For the text-containing cell, return its midpoint in (x, y) coordinate format. 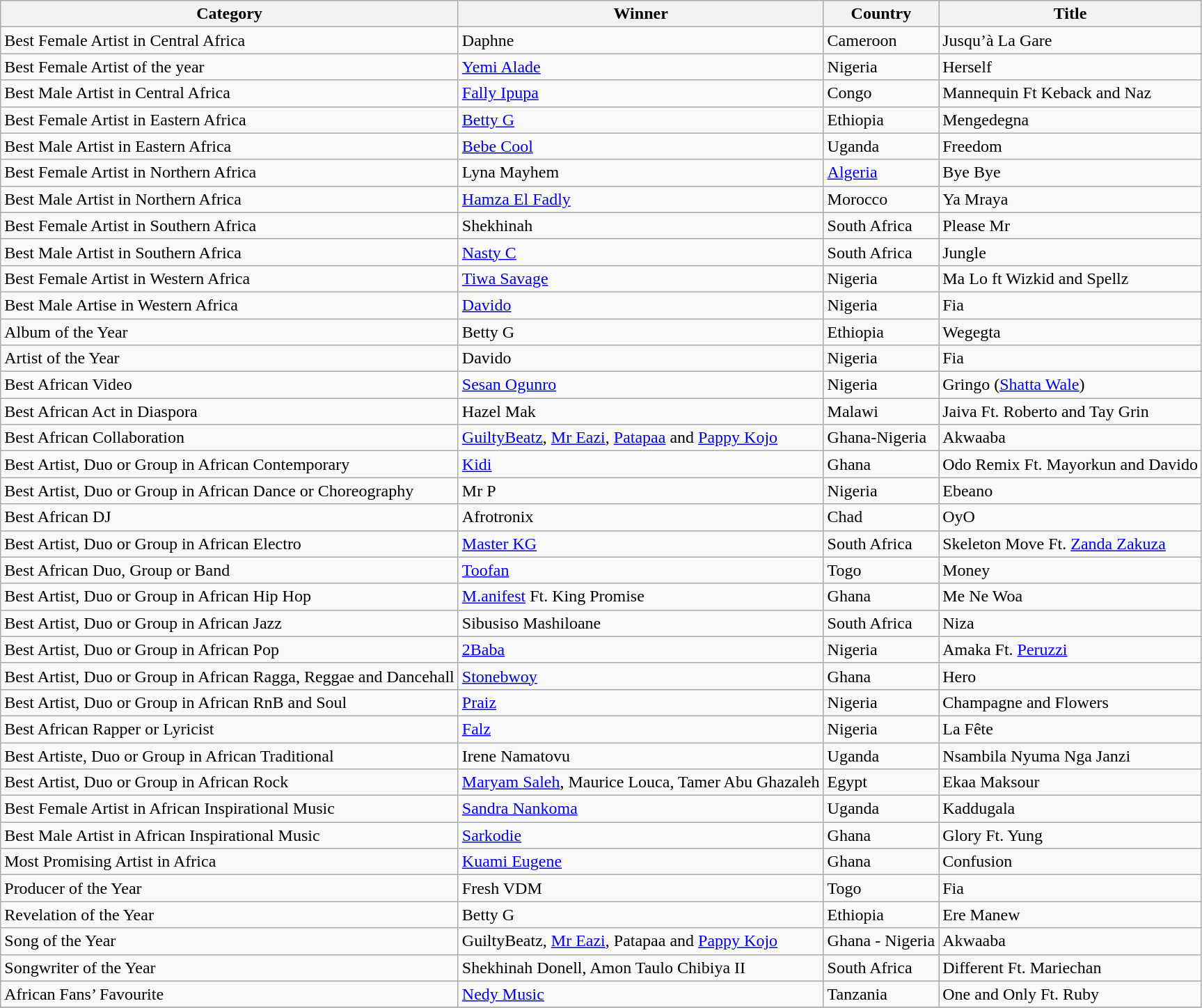
Cameroon (881, 40)
Nedy Music (640, 994)
Amaka Ft. Peruzzi (1070, 649)
Wegegta (1070, 332)
Songwriter of the Year (230, 968)
Herself (1070, 67)
Fally Ipupa (640, 93)
Ghana-Nigeria (881, 438)
2Baba (640, 649)
Revelation of the Year (230, 915)
Maryam Saleh, Maurice Louca, Tamer Abu Ghazaleh (640, 782)
Please Mr (1070, 226)
Gringo (Shatta Wale) (1070, 385)
Ma Lo ft Wizkid and Spellz (1070, 278)
Album of the Year (230, 332)
Best Artist, Duo or Group in African Dance or Choreography (230, 491)
Congo (881, 93)
Best Artist, Duo or Group in African Jazz (230, 623)
Ghana - Nigeria (881, 941)
Hamza El Fadly (640, 199)
Mannequin Ft Keback and Naz (1070, 93)
Niza (1070, 623)
Ya Mraya (1070, 199)
Skeleton Move Ft. Zanda Zakuza (1070, 544)
Kuami Eugene (640, 862)
Kidi (640, 464)
Morocco (881, 199)
Bebe Cool (640, 146)
Money (1070, 570)
Most Promising Artist in Africa (230, 862)
Best African Rapper or Lyricist (230, 729)
Best Artist, Duo or Group in African Ragga, Reggae and Dancehall (230, 676)
Sandra Nankoma (640, 809)
Shekhinah Donell, Amon Taulo Chibiya II (640, 968)
M.anifest Ft. King Promise (640, 597)
Best Female Artist in Northern Africa (230, 173)
Chad (881, 517)
Stonebwoy (640, 676)
African Fans’ Favourite (230, 994)
Best African Collaboration (230, 438)
Ere Manew (1070, 915)
Best Male Artise in Western Africa (230, 305)
Best African DJ (230, 517)
Mengedegna (1070, 120)
Best African Act in Diaspora (230, 411)
Best Female Artist in African Inspirational Music (230, 809)
Afrotronix (640, 517)
Best Male Artist in Eastern Africa (230, 146)
One and Only Ft. Ruby (1070, 994)
Best Artist, Duo or Group in African Rock (230, 782)
Nasty C (640, 252)
Toofan (640, 570)
Best Female Artist of the year (230, 67)
Best Male Artist in Southern Africa (230, 252)
Glory Ft. Yung (1070, 835)
La Fête (1070, 729)
Best African Video (230, 385)
Sarkodie (640, 835)
Different Ft. Mariechan (1070, 968)
Artist of the Year (230, 359)
Best Artist, Duo or Group in African Pop (230, 649)
Best African Duo, Group or Band (230, 570)
Jungle (1070, 252)
Best Artist, Duo or Group in African Electro (230, 544)
Yemi Alade (640, 67)
Country (881, 14)
Daphne (640, 40)
Freedom (1070, 146)
Falz (640, 729)
Tanzania (881, 994)
Best Female Artist in Western Africa (230, 278)
Jaiva Ft. Roberto and Tay Grin (1070, 411)
Sesan Ogunro (640, 385)
Praiz (640, 702)
Algeria (881, 173)
Best Male Artist in Northern Africa (230, 199)
Confusion (1070, 862)
Producer of the Year (230, 888)
Title (1070, 14)
Kaddugala (1070, 809)
Ebeano (1070, 491)
Winner (640, 14)
Best Female Artist in Southern Africa (230, 226)
Song of the Year (230, 941)
Category (230, 14)
Best Artiste, Duo or Group in African Traditional (230, 755)
Irene Namatovu (640, 755)
Best Artist, Duo or Group in African RnB and Soul (230, 702)
Master KG (640, 544)
Lyna Mayhem (640, 173)
Mr P (640, 491)
Hero (1070, 676)
Jusqu’à La Gare (1070, 40)
Me Ne Woa (1070, 597)
Ekaa Maksour (1070, 782)
Sibusiso Mashiloane (640, 623)
Odo Remix Ft. Mayorkun and Davido (1070, 464)
Best Male Artist in Central Africa (230, 93)
Champagne and Flowers (1070, 702)
Nsambila Nyuma Nga Janzi (1070, 755)
Best Artist, Duo or Group in African Contemporary (230, 464)
Shekhinah (640, 226)
Best Female Artist in Eastern Africa (230, 120)
Tiwa Savage (640, 278)
Best Female Artist in Central Africa (230, 40)
Egypt (881, 782)
OyO (1070, 517)
Bye Bye (1070, 173)
Fresh VDM (640, 888)
Best Male Artist in African Inspirational Music (230, 835)
Best Artist, Duo or Group in African Hip Hop (230, 597)
Hazel Mak (640, 411)
Malawi (881, 411)
